Pinpoint the cell where the given text exists, returning its (X, Y) midpoint coordinate. 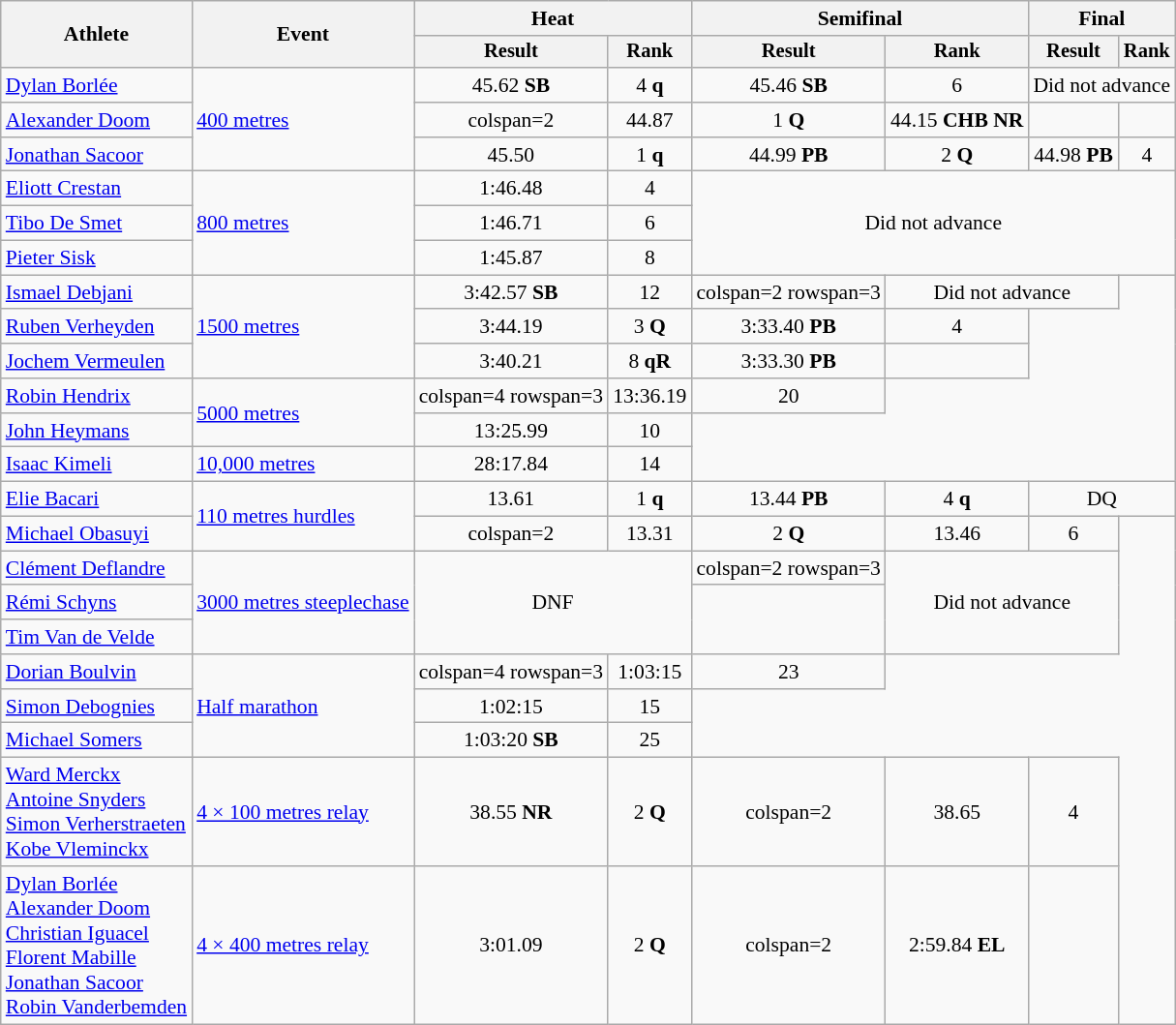
Jochem Vermeulen (97, 361)
Eliott Crestan (97, 189)
45.62 SB (511, 85)
Dylan Borlée (97, 85)
Robin Hendrix (97, 396)
Simon Debognies (97, 707)
Semifinal (859, 18)
1:02:15 (511, 707)
4 × 100 metres relay (303, 812)
1:46.71 (511, 224)
15 (649, 707)
Dorian Boulvin (97, 672)
44.87 (649, 120)
Athlete (97, 35)
12 (649, 292)
1:45.87 (511, 258)
3:33.30 PB (788, 361)
13.31 (649, 534)
1 Q (788, 120)
Half marathon (303, 707)
800 metres (303, 223)
400 metres (303, 120)
Dylan BorléeAlexander DoomChristian IguacelFlorent MabilleJonathan SacoorRobin Vanderbemden (97, 945)
44.15 CHB NR (956, 120)
3:33.40 PB (788, 327)
Clément Deflandre (97, 568)
38.55 NR (511, 812)
1:46.48 (511, 189)
DQ (1101, 499)
Tibo De Smet (97, 224)
4 × 400 metres relay (303, 945)
Michael Somers (97, 740)
44.98 PB (1072, 155)
3:42.57 SB (511, 292)
1500 metres (303, 327)
110 metres hurdles (303, 517)
1:03:20 SB (511, 740)
1:03:15 (649, 672)
Event (303, 35)
23 (788, 672)
10 (649, 431)
45.50 (511, 155)
Heat (554, 18)
3:40.21 (511, 361)
3 Q (649, 327)
45.46 SB (788, 85)
Pieter Sisk (97, 258)
3:01.09 (511, 945)
John Heymans (97, 431)
Alexander Doom (97, 120)
Isaac Kimeli (97, 465)
DNF (554, 602)
2:59.84 EL (956, 945)
Tim Van de Velde (97, 637)
13:36.19 (649, 396)
13.44 PB (788, 499)
13:25.99 (511, 431)
13.46 (956, 534)
10,000 metres (303, 465)
3000 metres steeplechase (303, 602)
13.61 (511, 499)
28:17.84 (511, 465)
8 qR (649, 361)
14 (649, 465)
38.65 (956, 812)
8 (649, 258)
Ward MerckxAntoine SnydersSimon VerherstraetenKobe Vleminckx (97, 812)
20 (788, 396)
Elie Bacari (97, 499)
Michael Obasuyi (97, 534)
25 (649, 740)
Ismael Debjani (97, 292)
3:44.19 (511, 327)
Ruben Verheyden (97, 327)
44.99 PB (788, 155)
Jonathan Sacoor (97, 155)
5000 metres (303, 412)
Rémi Schyns (97, 603)
Final (1101, 18)
